Locate the cell with the specified text and output its [X, Y] center coordinate. 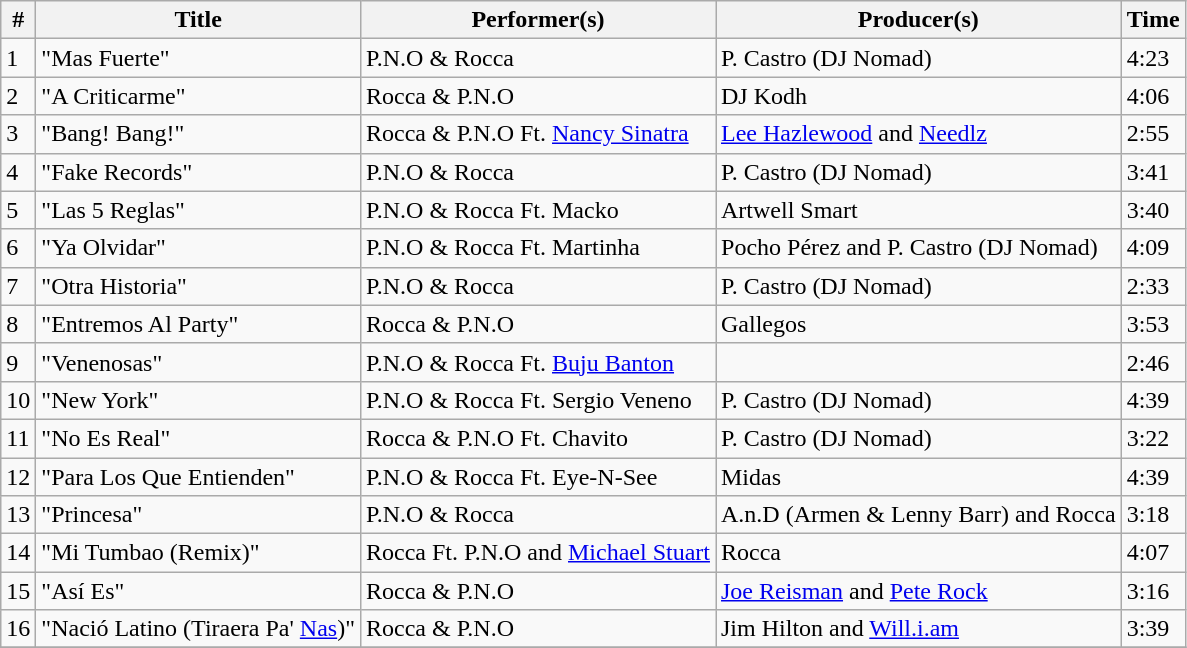
4 [18, 172]
2:55 [1153, 134]
10 [18, 400]
Gallegos [919, 324]
4:09 [1153, 248]
11 [18, 438]
P.N.O & Rocca Ft. Buju Banton [538, 362]
Producer(s) [919, 20]
Joe Reisman and Pete Rock [919, 591]
"New York" [198, 400]
Jim Hilton and Will.i.am [919, 629]
12 [18, 477]
"Las 5 Reglas" [198, 210]
3:39 [1153, 629]
9 [18, 362]
3:53 [1153, 324]
P.N.O & Rocca Ft. Sergio Veneno [538, 400]
5 [18, 210]
Rocca Ft. P.N.O and Michael Stuart [538, 553]
Rocca & P.N.O Ft. Chavito [538, 438]
"A Criticarme" [198, 96]
"Mas Fuerte" [198, 58]
"Bang! Bang!" [198, 134]
2:46 [1153, 362]
2 [18, 96]
7 [18, 286]
"No Es Real" [198, 438]
3:41 [1153, 172]
15 [18, 591]
"Fake Records" [198, 172]
3:22 [1153, 438]
3:16 [1153, 591]
6 [18, 248]
P.N.O & Rocca Ft. Eye-N-See [538, 477]
4:06 [1153, 96]
P.N.O & Rocca Ft. Macko [538, 210]
"Para Los Que Entienden" [198, 477]
A.n.D (Armen & Lenny Barr) and Rocca [919, 515]
13 [18, 515]
4:23 [1153, 58]
Time [1153, 20]
"Mi Tumbao (Remix)" [198, 553]
P.N.O & Rocca Ft. Martinha [538, 248]
1 [18, 58]
Lee Hazlewood and Needlz [919, 134]
8 [18, 324]
3:40 [1153, 210]
# [18, 20]
Midas [919, 477]
4:07 [1153, 553]
"Así Es" [198, 591]
14 [18, 553]
"Ya Olvidar" [198, 248]
"Nació Latino (Tiraera Pa' Nas)" [198, 629]
16 [18, 629]
Rocca [919, 553]
3:18 [1153, 515]
2:33 [1153, 286]
"Princesa" [198, 515]
Title [198, 20]
DJ Kodh [919, 96]
"Entremos Al Party" [198, 324]
Pocho Pérez and P. Castro (DJ Nomad) [919, 248]
Performer(s) [538, 20]
"Otra Historia" [198, 286]
3 [18, 134]
"Venenosas" [198, 362]
Artwell Smart [919, 210]
Rocca & P.N.O Ft. Nancy Sinatra [538, 134]
